Scan for the cell matching the given text and deliver its (x, y) coordinate at center. 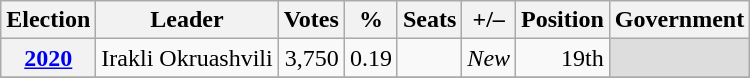
Government (679, 20)
% (370, 20)
Votes (311, 20)
Position (563, 20)
19th (563, 58)
0.19 (370, 58)
2020 (48, 58)
Leader (187, 20)
Election (48, 20)
Irakli Okruashvili (187, 58)
Seats (429, 20)
3,750 (311, 58)
New (489, 58)
+/– (489, 20)
